For the text-containing cell, return its midpoint in (x, y) coordinate format. 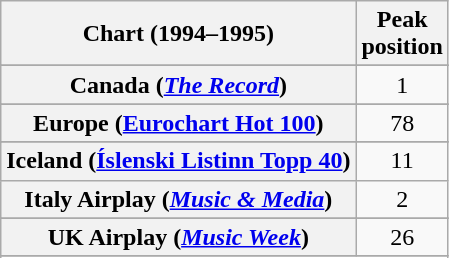
1 (402, 85)
26 (402, 237)
Iceland (Íslenski Listinn Topp 40) (178, 161)
UK Airplay (Music Week) (178, 237)
78 (402, 123)
Canada (The Record) (178, 85)
11 (402, 161)
Chart (1994–1995) (178, 34)
Italy Airplay (Music & Media) (178, 199)
Peakposition (402, 34)
2 (402, 199)
Europe (Eurochart Hot 100) (178, 123)
